Detect which cell encompasses the target text, then output its (X, Y) center coordinate. 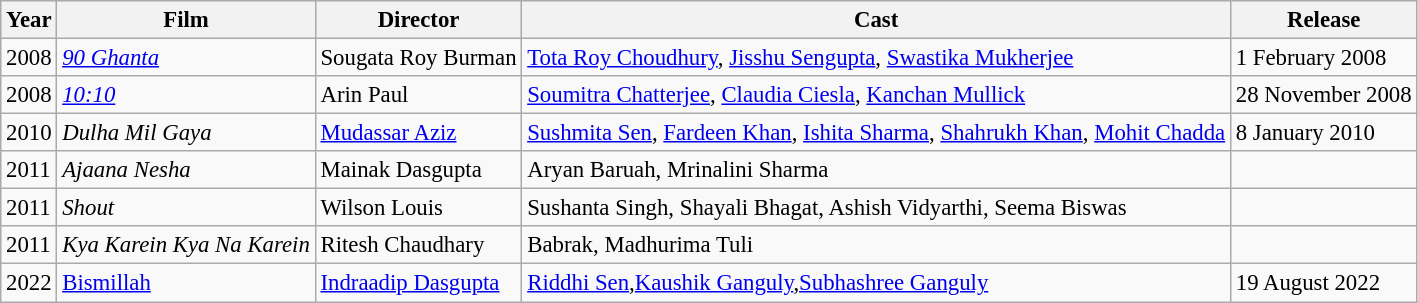
Shout (186, 208)
Bismillah (186, 283)
Mudassar Aziz (418, 133)
Dulha Mil Gaya (186, 133)
1 February 2008 (1323, 58)
Director (418, 20)
Arin Paul (418, 95)
Year (29, 20)
Sougata Roy Burman (418, 58)
Tota Roy Choudhury, Jisshu Sengupta, Swastika Mukherjee (876, 58)
8 January 2010 (1323, 133)
90 Ghanta (186, 58)
Sushanta Singh, Shayali Bhagat, Ashish Vidyarthi, Seema Biswas (876, 208)
19 August 2022 (1323, 283)
Kya Karein Kya Na Karein (186, 245)
Babrak, Madhurima Tuli (876, 245)
Cast (876, 20)
Ritesh Chaudhary (418, 245)
Sushmita Sen, Fardeen Khan, Ishita Sharma, Shahrukh Khan, Mohit Chadda (876, 133)
Mainak Dasgupta (418, 170)
Soumitra Chatterjee, Claudia Ciesla, Kanchan Mullick (876, 95)
28 November 2008 (1323, 95)
2010 (29, 133)
Aryan Baruah, Mrinalini Sharma (876, 170)
Riddhi Sen,Kaushik Ganguly,Subhashree Ganguly (876, 283)
Film (186, 20)
10:10 (186, 95)
Indraadip Dasgupta (418, 283)
2022 (29, 283)
Wilson Louis (418, 208)
Ajaana Nesha (186, 170)
Release (1323, 20)
